Return the (x, y) coordinate for the center point of the cell that contains the specified text.  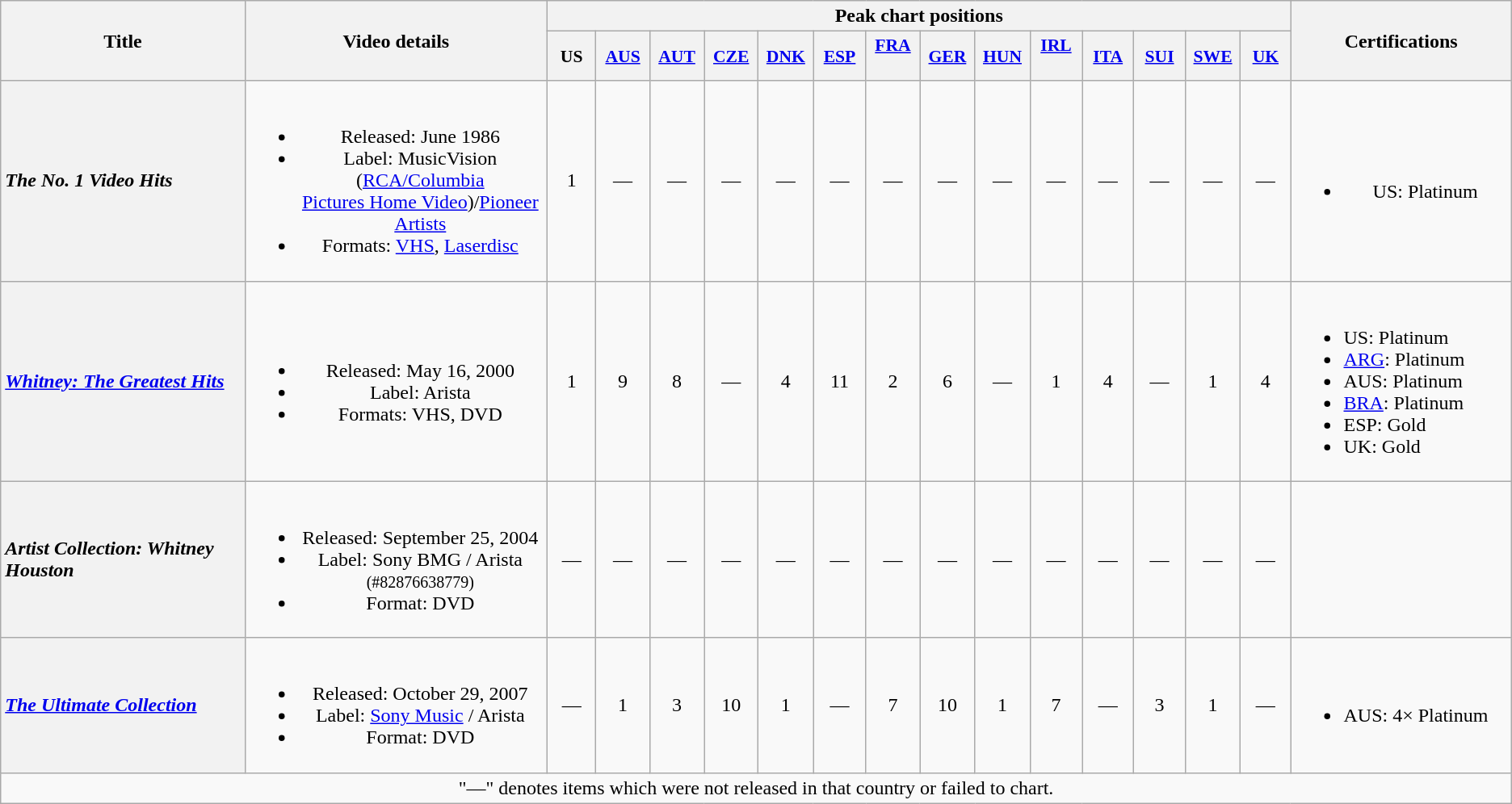
GER (947, 57)
The Ultimate Collection (123, 706)
9 (623, 381)
Certifications (1401, 40)
6 (947, 381)
2 (893, 381)
US: Platinum (1401, 181)
DNK (786, 57)
11 (840, 381)
Released: September 25, 2004Label: Sony BMG / Arista (#82876638779)Format: DVD (396, 559)
SWE (1212, 57)
HUN (1002, 57)
Peak chart positions (918, 16)
SUI (1160, 57)
Released: May 16, 2000Label: AristaFormats: VHS, DVD (396, 381)
FRA (893, 57)
The No. 1 Video Hits (123, 181)
Video details (396, 40)
CZE (732, 57)
Whitney: The Greatest Hits (123, 381)
Title (123, 40)
AUS (623, 57)
ESP (840, 57)
Artist Collection: Whitney Houston (123, 559)
Released: October 29, 2007Label: Sony Music / AristaFormat: DVD (396, 706)
8 (677, 381)
IRL (1056, 57)
Released: June 1986Label: MusicVision (RCA/ColumbiaPictures Home Video)/Pioneer ArtistsFormats: VHS, Laserdisc (396, 181)
US: PlatinumARG: PlatinumAUS: PlatinumBRA: PlatinumESP: GoldUK: Gold (1401, 381)
AUS: 4× Platinum (1401, 706)
"—" denotes items which were not released in that country or failed to chart. (756, 788)
ITA (1108, 57)
UK (1266, 57)
US (571, 57)
AUT (677, 57)
